Return the [x, y] coordinate for the center point of the cell that contains the specified text.  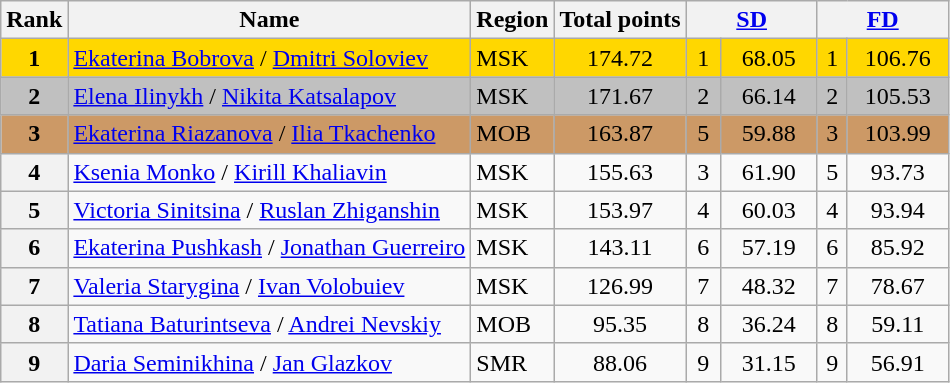
171.67 [620, 96]
126.99 [620, 286]
61.90 [768, 172]
Name [270, 20]
Ekaterina Pushkash / Jonathan Guerreiro [270, 248]
48.32 [768, 286]
Daria Seminikhina / Jan Glazkov [270, 362]
60.03 [768, 210]
31.15 [768, 362]
103.99 [898, 134]
143.11 [620, 248]
SMR [512, 362]
95.35 [620, 324]
153.97 [620, 210]
93.94 [898, 210]
Valeria Starygina / Ivan Volobuiev [270, 286]
174.72 [620, 58]
SD [752, 20]
Elena Ilinykh / Nikita Katsalapov [270, 96]
88.06 [620, 362]
68.05 [768, 58]
FD [882, 20]
56.91 [898, 362]
78.67 [898, 286]
Region [512, 20]
59.11 [898, 324]
155.63 [620, 172]
66.14 [768, 96]
36.24 [768, 324]
Rank [34, 20]
Ekaterina Riazanova / Ilia Tkachenko [270, 134]
Ksenia Monko / Kirill Khaliavin [270, 172]
Tatiana Baturintseva / Andrei Nevskiy [270, 324]
59.88 [768, 134]
93.73 [898, 172]
Total points [620, 20]
Ekaterina Bobrova / Dmitri Soloviev [270, 58]
106.76 [898, 58]
163.87 [620, 134]
105.53 [898, 96]
85.92 [898, 248]
57.19 [768, 248]
Victoria Sinitsina / Ruslan Zhiganshin [270, 210]
